Search for the cell housing the specified text and yield its [x, y] center coordinate. 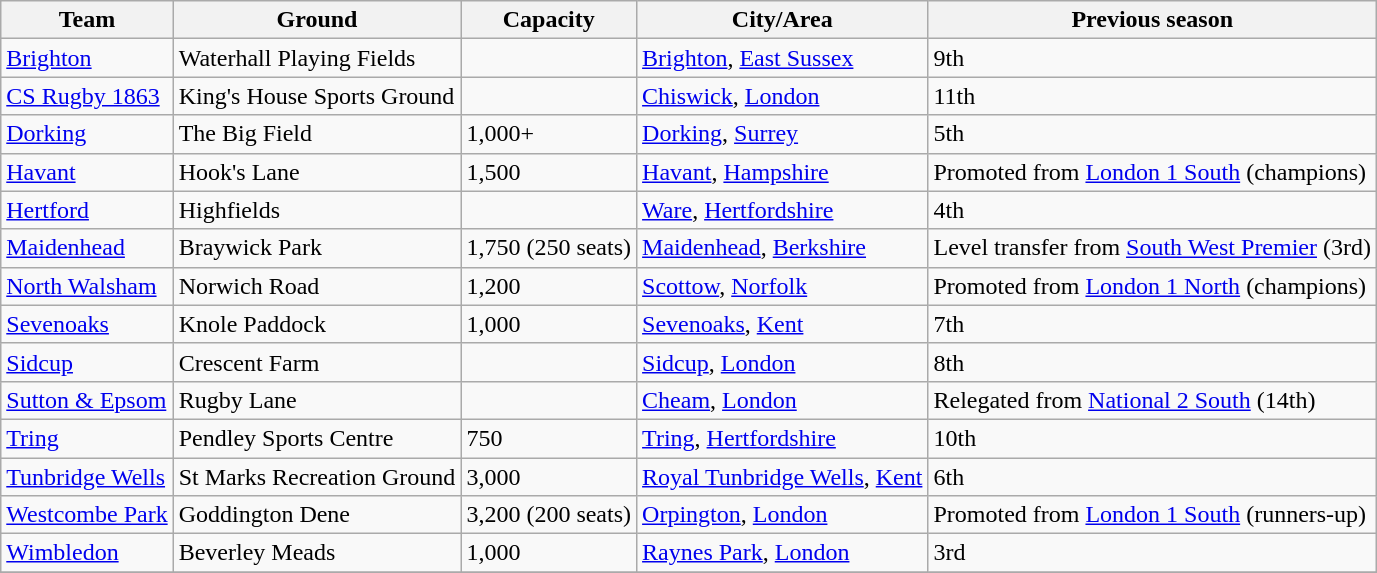
Norwich Road [317, 286]
Promoted from London 1 North (champions) [1152, 286]
Chiswick, London [782, 96]
8th [1152, 362]
North Walsham [87, 286]
Ground [317, 20]
Cheam, London [782, 400]
Brighton [87, 58]
Capacity [549, 20]
Level transfer from South West Premier (3rd) [1152, 248]
4th [1152, 210]
Ware, Hertfordshire [782, 210]
5th [1152, 134]
11th [1152, 96]
Knole Paddock [317, 324]
1,200 [549, 286]
Waterhall Playing Fields [317, 58]
1,500 [549, 172]
King's House Sports Ground [317, 96]
Rugby Lane [317, 400]
Promoted from London 1 South (champions) [1152, 172]
9th [1152, 58]
Brighton, East Sussex [782, 58]
Havant [87, 172]
Tunbridge Wells [87, 477]
6th [1152, 477]
Sidcup [87, 362]
Relegated from National 2 South (14th) [1152, 400]
Sevenoaks [87, 324]
Scottow, Norfolk [782, 286]
Tring, Hertfordshire [782, 438]
1,750 (250 seats) [549, 248]
Wimbledon [87, 553]
Maidenhead, Berkshire [782, 248]
Westcombe Park [87, 515]
Sevenoaks, Kent [782, 324]
Highfields [317, 210]
Maidenhead [87, 248]
7th [1152, 324]
Hook's Lane [317, 172]
Sutton & Epsom [87, 400]
Raynes Park, London [782, 553]
CS Rugby 1863 [87, 96]
The Big Field [317, 134]
Braywick Park [317, 248]
Tring [87, 438]
Havant, Hampshire [782, 172]
Promoted from London 1 South (runners-up) [1152, 515]
Sidcup, London [782, 362]
3,200 (200 seats) [549, 515]
Beverley Meads [317, 553]
Team [87, 20]
Previous season [1152, 20]
10th [1152, 438]
Hertford [87, 210]
Goddington Dene [317, 515]
3,000 [549, 477]
Royal Tunbridge Wells, Kent [782, 477]
Dorking, Surrey [782, 134]
1,000+ [549, 134]
3rd [1152, 553]
750 [549, 438]
St Marks Recreation Ground [317, 477]
Crescent Farm [317, 362]
Orpington, London [782, 515]
City/Area [782, 20]
Pendley Sports Centre [317, 438]
Dorking [87, 134]
